From the cell containing the given text, extract its center point as (x, y) coordinate. 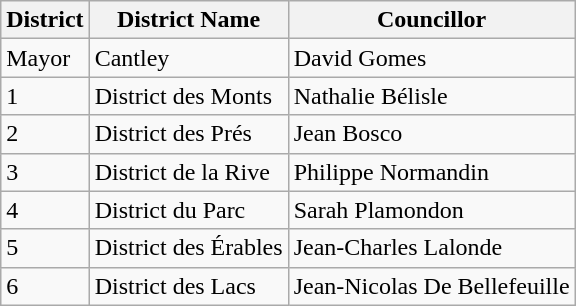
5 (45, 248)
District des Lacs (188, 286)
Mayor (45, 58)
David Gomes (432, 58)
Sarah Plamondon (432, 210)
Philippe Normandin (432, 172)
Jean-Nicolas De Bellefeuille (432, 286)
Councillor (432, 20)
4 (45, 210)
District du Parc (188, 210)
District des Prés (188, 134)
Jean-Charles Lalonde (432, 248)
District (45, 20)
District de la Rive (188, 172)
3 (45, 172)
2 (45, 134)
Nathalie Bélisle (432, 96)
Jean Bosco (432, 134)
District des Monts (188, 96)
1 (45, 96)
District Name (188, 20)
Cantley (188, 58)
District des Érables (188, 248)
6 (45, 286)
